Pinpoint the cell where the given text exists, returning its [x, y] midpoint coordinate. 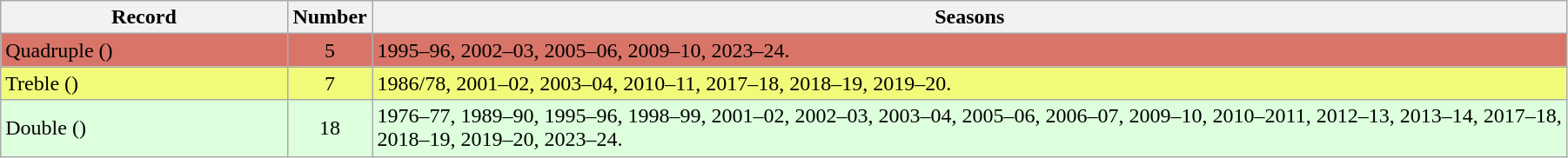
Number [330, 17]
Record [144, 17]
Quadruple () [144, 50]
18 [330, 128]
Seasons [969, 17]
7 [330, 83]
Double () [144, 128]
1986/78, 2001–02, 2003–04, 2010–11, 2017–18, 2018–19, 2019–20. [969, 83]
5 [330, 50]
1995–96, 2002–03, 2005–06, 2009–10, 2023–24. [969, 50]
Treble () [144, 83]
